For the text-containing cell, return its midpoint in [X, Y] coordinate format. 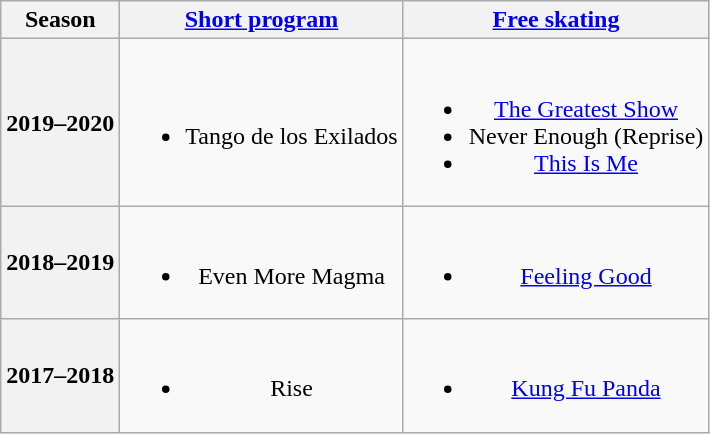
Free skating [556, 20]
2018–2019 [60, 262]
Kung Fu Panda [556, 376]
Short program [262, 20]
Tango de los Exilados [262, 122]
The Greatest Show Never Enough (Reprise) This Is Me [556, 122]
2019–2020 [60, 122]
Rise [262, 376]
Feeling Good [556, 262]
Even More Magma [262, 262]
2017–2018 [60, 376]
Season [60, 20]
